Detect which cell encompasses the target text, then output its [x, y] center coordinate. 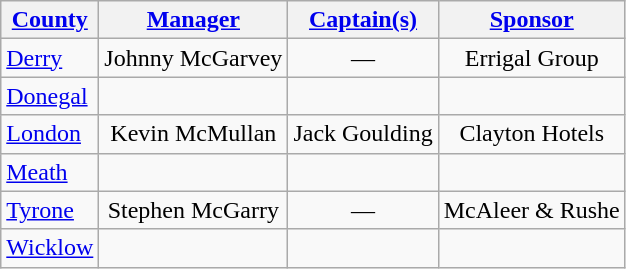
Captain(s) [363, 20]
Derry [50, 58]
Clayton Hotels [532, 134]
Donegal [50, 96]
Meath [50, 172]
Tyrone [50, 210]
County [50, 20]
Johnny McGarvey [194, 58]
Sponsor [532, 20]
Stephen McGarry [194, 210]
Jack Goulding [363, 134]
McAleer & Rushe [532, 210]
London [50, 134]
Kevin McMullan [194, 134]
Manager [194, 20]
Errigal Group [532, 58]
Wicklow [50, 248]
